Identify which cell holds the provided text, then report its [X, Y] central coordinate. 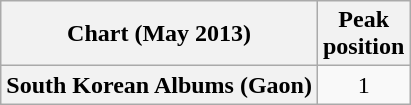
Chart (May 2013) [160, 34]
Peakposition [363, 34]
South Korean Albums (Gaon) [160, 85]
1 [363, 85]
